Detect which cell encompasses the target text, then output its [X, Y] center coordinate. 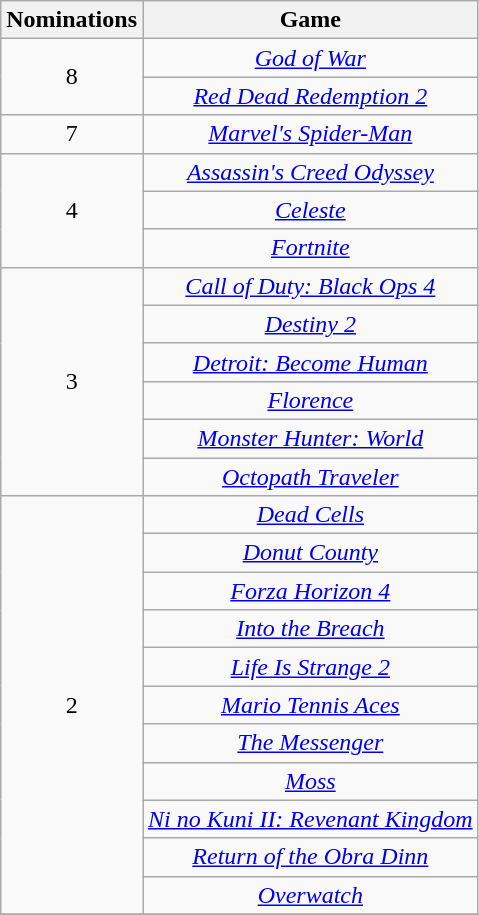
Return of the Obra Dinn [310, 857]
Moss [310, 781]
Game [310, 20]
Into the Breach [310, 629]
Florence [310, 400]
Red Dead Redemption 2 [310, 96]
Donut County [310, 553]
Call of Duty: Black Ops 4 [310, 286]
Celeste [310, 210]
The Messenger [310, 743]
Octopath Traveler [310, 477]
4 [72, 210]
Mario Tennis Aces [310, 705]
Forza Horizon 4 [310, 591]
2 [72, 706]
Assassin's Creed Odyssey [310, 172]
Fortnite [310, 248]
Overwatch [310, 895]
Life Is Strange 2 [310, 667]
Dead Cells [310, 515]
Marvel's Spider-Man [310, 134]
God of War [310, 58]
Ni no Kuni II: Revenant Kingdom [310, 819]
8 [72, 77]
3 [72, 381]
Destiny 2 [310, 324]
Nominations [72, 20]
Detroit: Become Human [310, 362]
Monster Hunter: World [310, 438]
7 [72, 134]
